Return the [X, Y] coordinate for the center point of the cell that contains the specified text.  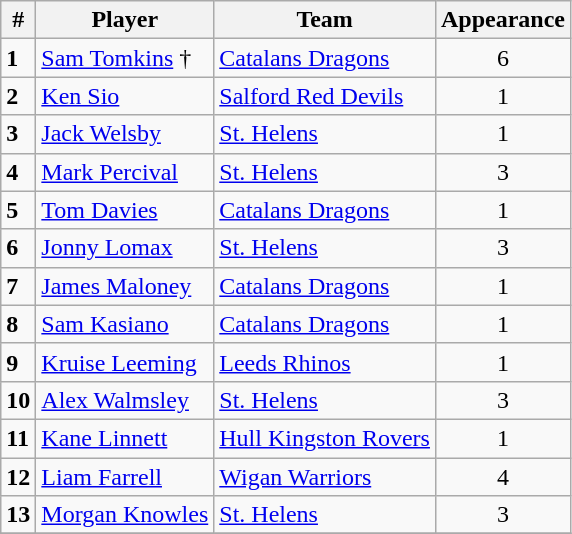
Ken Sio [125, 96]
Wigan Warriors [325, 477]
5 [18, 210]
Tom Davies [125, 210]
Kane Linnett [125, 438]
Leeds Rhinos [325, 362]
Hull Kingston Rovers [325, 438]
Sam Tomkins † [125, 58]
Liam Farrell [125, 477]
Salford Red Devils [325, 96]
# [18, 20]
10 [18, 400]
9 [18, 362]
Player [125, 20]
13 [18, 515]
Morgan Knowles [125, 515]
Alex Walmsley [125, 400]
Jonny Lomax [125, 248]
12 [18, 477]
2 [18, 96]
James Maloney [125, 286]
Appearance [502, 20]
8 [18, 324]
Mark Percival [125, 172]
Team [325, 20]
Jack Welsby [125, 134]
11 [18, 438]
7 [18, 286]
Kruise Leeming [125, 362]
Sam Kasiano [125, 324]
